Capture the cell that displays the provided text and extract its [X, Y] central coordinate. 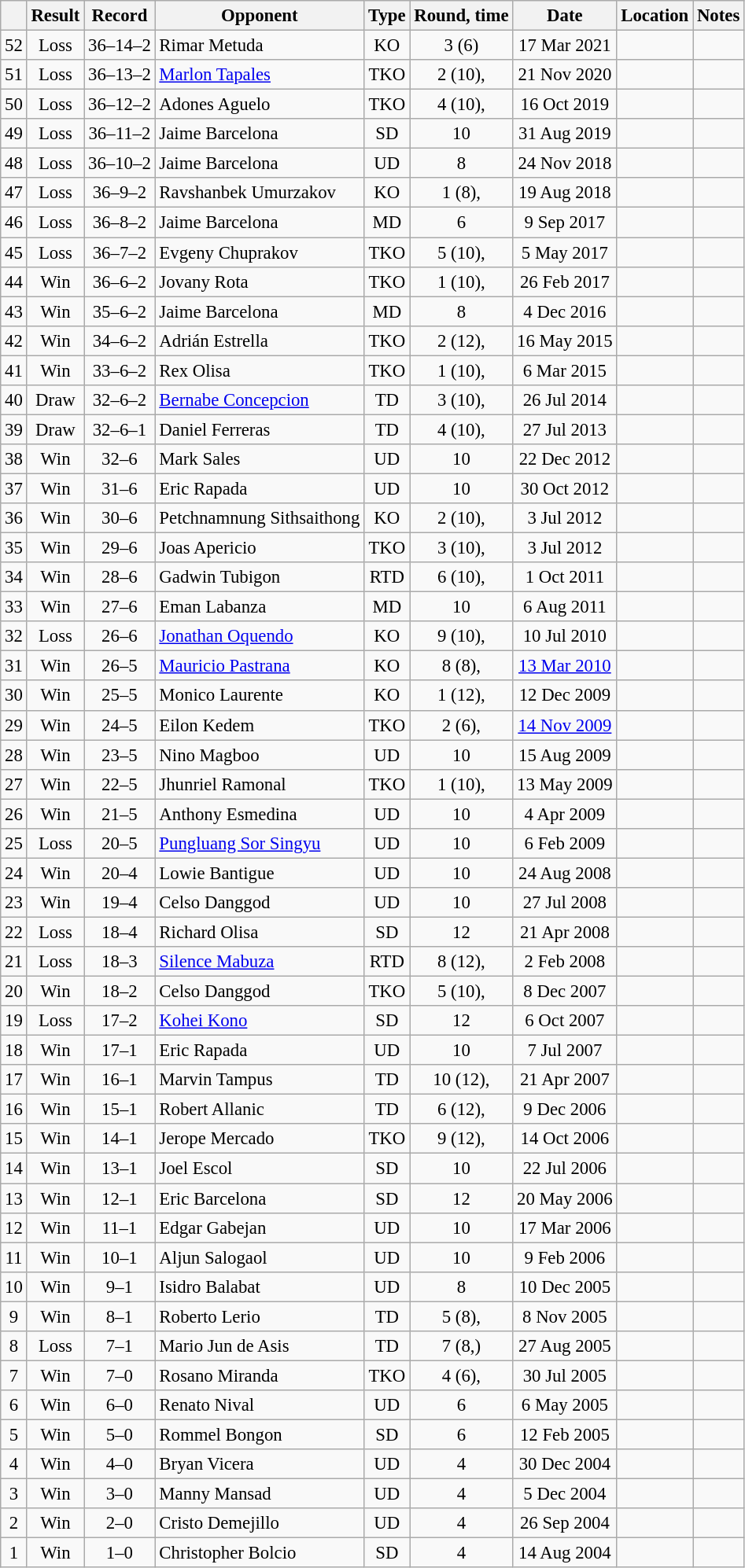
Jhunriel Ramonal [260, 784]
Lowie Bantigue [260, 873]
6 (10), [461, 577]
19 [14, 1021]
9 Dec 2006 [565, 1110]
Location [655, 16]
18 [14, 1051]
17–1 [120, 1051]
20 May 2006 [565, 1198]
10 (12), [461, 1080]
23–5 [120, 755]
1 (8), [461, 193]
40 [14, 400]
Kohei Kono [260, 1021]
19 Aug 2018 [565, 193]
14 [14, 1169]
10 Jul 2010 [565, 636]
Edgar Gabejan [260, 1228]
3 (6) [461, 46]
36–6–2 [120, 282]
23 [14, 903]
27 Jul 2008 [565, 903]
44 [14, 282]
32–6–1 [120, 429]
6 Mar 2015 [565, 370]
Anthony Esmedina [260, 814]
10–1 [120, 1257]
36–12–2 [120, 105]
Eric Barcelona [260, 1198]
25–5 [120, 696]
27 [14, 784]
15 Aug 2009 [565, 755]
Christopher Bolcio [260, 1553]
21–5 [120, 814]
Mauricio Pastrana [260, 666]
38 [14, 459]
15–1 [120, 1110]
21 Nov 2020 [565, 75]
48 [14, 164]
35 [14, 548]
36–9–2 [120, 193]
8–1 [120, 1316]
Type [387, 16]
6 Feb 2009 [565, 844]
46 [14, 223]
8 Dec 2007 [565, 992]
Robert Allanic [260, 1110]
36–8–2 [120, 223]
31 Aug 2019 [565, 134]
36–13–2 [120, 75]
36–7–2 [120, 252]
9 Sep 2017 [565, 223]
30–6 [120, 518]
22 [14, 932]
17 Mar 2006 [565, 1228]
Adones Aguelo [260, 105]
26 Jul 2014 [565, 400]
6 (12), [461, 1110]
Rosano Miranda [260, 1375]
49 [14, 134]
31–6 [120, 488]
Rimar Metuda [260, 46]
Record [120, 16]
12 Dec 2009 [565, 696]
26 Sep 2004 [565, 1523]
5 [14, 1434]
3–0 [120, 1494]
Roberto Lerio [260, 1316]
6 Aug 2011 [565, 607]
20–4 [120, 873]
9 (12), [461, 1139]
36–10–2 [120, 164]
13 May 2009 [565, 784]
34 [14, 577]
5 May 2017 [565, 252]
2–0 [120, 1523]
52 [14, 46]
6 Oct 2007 [565, 1021]
Manny Mansad [260, 1494]
7–0 [120, 1375]
31 [14, 666]
21 Apr 2007 [565, 1080]
Round, time [461, 16]
19–4 [120, 903]
14–1 [120, 1139]
9 (10), [461, 636]
17–2 [120, 1021]
Monico Laurente [260, 696]
22 Jul 2006 [565, 1169]
7 [14, 1375]
3 [14, 1494]
Marvin Tampus [260, 1080]
14 Nov 2009 [565, 725]
18–2 [120, 992]
14 Oct 2006 [565, 1139]
32–6–2 [120, 400]
Silence Mabuza [260, 962]
51 [14, 75]
30 [14, 696]
27–6 [120, 607]
20 [14, 992]
26–6 [120, 636]
24 [14, 873]
27 Aug 2005 [565, 1346]
16 May 2015 [565, 340]
6 May 2005 [565, 1405]
Mario Jun de Asis [260, 1346]
16 Oct 2019 [565, 105]
11–1 [120, 1228]
9 [14, 1316]
Mark Sales [260, 459]
2 (12), [461, 340]
26 Feb 2017 [565, 282]
41 [14, 370]
8 Nov 2005 [565, 1316]
36–11–2 [120, 134]
39 [14, 429]
30 Dec 2004 [565, 1464]
Aljun Salogaol [260, 1257]
29 [14, 725]
Adrián Estrella [260, 340]
9 Feb 2006 [565, 1257]
30 Oct 2012 [565, 488]
Renato Nival [260, 1405]
16 [14, 1110]
Notes [719, 16]
Eman Labanza [260, 607]
33–6–2 [120, 370]
Result [55, 16]
2 Feb 2008 [565, 962]
5 (8), [461, 1316]
32 [14, 636]
Nino Magboo [260, 755]
14 Aug 2004 [565, 1553]
4 Dec 2016 [565, 311]
21 [14, 962]
35–6–2 [120, 311]
17 Mar 2021 [565, 46]
12 Feb 2005 [565, 1434]
Bernabe Concepcion [260, 400]
26 [14, 814]
37 [14, 488]
24 Nov 2018 [565, 164]
24 Aug 2008 [565, 873]
34–6–2 [120, 340]
Daniel Ferreras [260, 429]
1 Oct 2011 [565, 577]
36–14–2 [120, 46]
42 [14, 340]
9–1 [120, 1286]
18–3 [120, 962]
Isidro Balabat [260, 1286]
Petchnamnung Sithsaithong [260, 518]
8 (8), [461, 666]
Joas Apericio [260, 548]
47 [14, 193]
22 Dec 2012 [565, 459]
13–1 [120, 1169]
32–6 [120, 459]
Opponent [260, 16]
12–1 [120, 1198]
Rommel Bongon [260, 1434]
15 [14, 1139]
4 Apr 2009 [565, 814]
Marlon Tapales [260, 75]
13 [14, 1198]
11 [14, 1257]
16–1 [120, 1080]
29–6 [120, 548]
20–5 [120, 844]
10 Dec 2005 [565, 1286]
1 [14, 1553]
28–6 [120, 577]
1–0 [120, 1553]
43 [14, 311]
33 [14, 607]
Gadwin Tubigon [260, 577]
2 (6), [461, 725]
22–5 [120, 784]
27 Jul 2013 [565, 429]
Joel Escol [260, 1169]
4–0 [120, 1464]
26–5 [120, 666]
4 (6), [461, 1375]
Jovany Rota [260, 282]
Date [565, 16]
2 [14, 1523]
Cristo Demejillo [260, 1523]
7 (8,) [461, 1346]
24–5 [120, 725]
13 Mar 2010 [565, 666]
Bryan Vicera [260, 1464]
6–0 [120, 1405]
7–1 [120, 1346]
36 [14, 518]
25 [14, 844]
Jonathan Oquendo [260, 636]
17 [14, 1080]
21 Apr 2008 [565, 932]
Ravshanbek Umurzakov [260, 193]
5 Dec 2004 [565, 1494]
7 Jul 2007 [565, 1051]
18–4 [120, 932]
5–0 [120, 1434]
Rex Olisa [260, 370]
Pungluang Sor Singyu [260, 844]
45 [14, 252]
30 Jul 2005 [565, 1375]
Jerope Mercado [260, 1139]
Richard Olisa [260, 932]
28 [14, 755]
Eilon Kedem [260, 725]
Evgeny Chuprakov [260, 252]
1 (12), [461, 696]
50 [14, 105]
8 (12), [461, 962]
